Return [X, Y] of the center of cell containing provided text 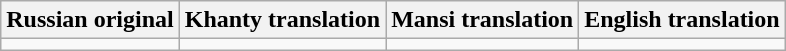
English translation [682, 20]
Khanty translation [282, 20]
Russian original [90, 20]
Mansi translation [482, 20]
